Identify which cell holds the provided text, then report its (x, y) central coordinate. 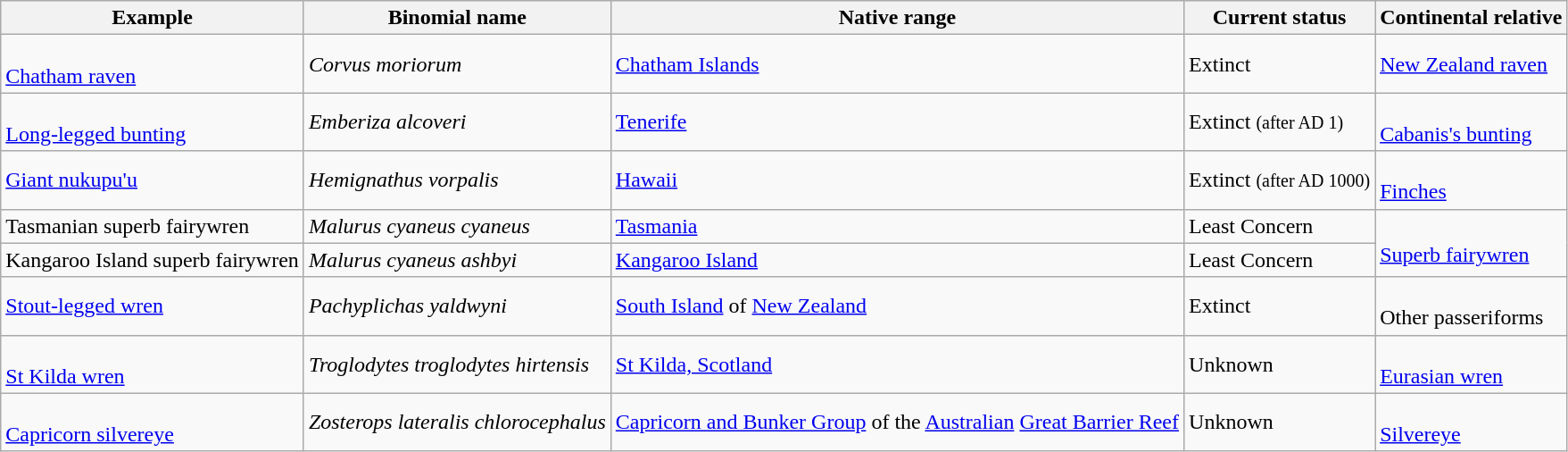
Malurus cyaneus cyaneus (457, 226)
Silvereye (1471, 422)
Capricorn and Bunker Group of the Australian Great Barrier Reef (897, 422)
Stout-legged wren (153, 306)
Kangaroo Island superb fairywren (153, 260)
Extinct (after AD 1000) (1280, 180)
Pachyplichas yaldwyni (457, 306)
Binomial name (457, 18)
Finches (1471, 180)
New Zealand raven (1471, 64)
Hawaii (897, 180)
Superb fairywren (1471, 243)
Cabanis's bunting (1471, 121)
Current status (1280, 18)
Continental relative (1471, 18)
Extinct (after AD 1) (1280, 121)
Corvus moriorum (457, 64)
Chatham raven (153, 64)
Troglodytes troglodytes hirtensis (457, 364)
Zosterops lateralis chlorocephalus (457, 422)
Example (153, 18)
Tasmania (897, 226)
Giant nukupu'u (153, 180)
Tasmanian superb fairywren (153, 226)
Malurus cyaneus ashbyi (457, 260)
St Kilda wren (153, 364)
Tenerife (897, 121)
Kangaroo Island (897, 260)
Capricorn silvereye (153, 422)
Emberiza alcoveri (457, 121)
Chatham Islands (897, 64)
Native range (897, 18)
Other passeriforms (1471, 306)
South Island of New Zealand (897, 306)
Long-legged bunting (153, 121)
St Kilda, Scotland (897, 364)
Eurasian wren (1471, 364)
Hemignathus vorpalis (457, 180)
